Output the (x, y) coordinate of the center of the cell containing the given text.  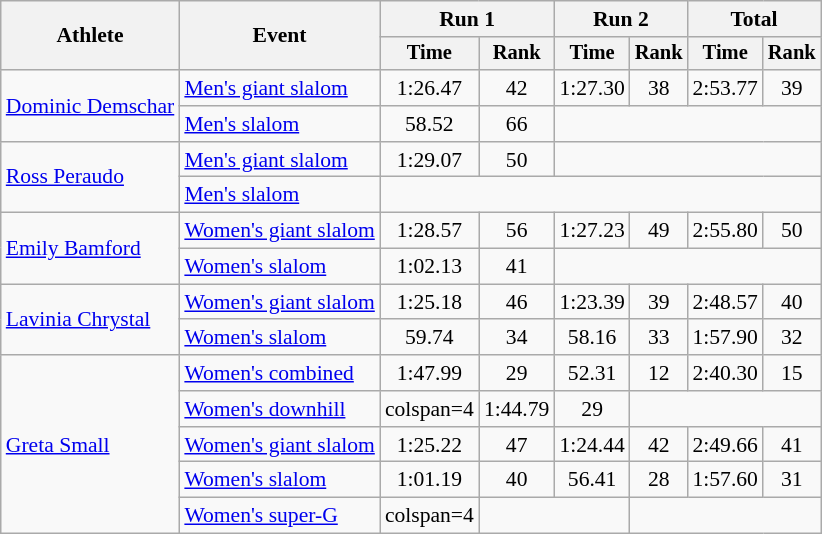
Athlete (90, 36)
Lavinia Chrystal (90, 320)
2:40.30 (724, 373)
Greta Small (90, 444)
1:02.13 (430, 267)
52.31 (592, 373)
Emily Bamford (90, 248)
28 (659, 480)
2:53.77 (724, 88)
1:28.57 (430, 231)
15 (792, 373)
1:57.60 (724, 480)
Dominic Demschar (90, 106)
Total (754, 19)
2:49.66 (724, 445)
59.74 (430, 338)
1:23.39 (592, 302)
34 (516, 338)
46 (516, 302)
58.52 (430, 124)
1:47.99 (430, 373)
1:27.30 (592, 88)
49 (659, 231)
66 (516, 124)
12 (659, 373)
38 (659, 88)
1:25.18 (430, 302)
2:48.57 (724, 302)
Run 1 (468, 19)
2:55.80 (724, 231)
1:26.47 (430, 88)
1:25.22 (430, 445)
31 (792, 480)
Ross Peraudo (90, 178)
Women's downhill (280, 409)
1:27.23 (592, 231)
1:29.07 (430, 160)
1:01.19 (430, 480)
33 (659, 338)
1:44.79 (516, 409)
56 (516, 231)
Women's combined (280, 373)
56.41 (592, 480)
32 (792, 338)
Event (280, 36)
Women's super-G (280, 516)
1:57.90 (724, 338)
58.16 (592, 338)
47 (516, 445)
Run 2 (620, 19)
1:24.44 (592, 445)
